Pinpoint the cell where the given text exists, returning its [X, Y] midpoint coordinate. 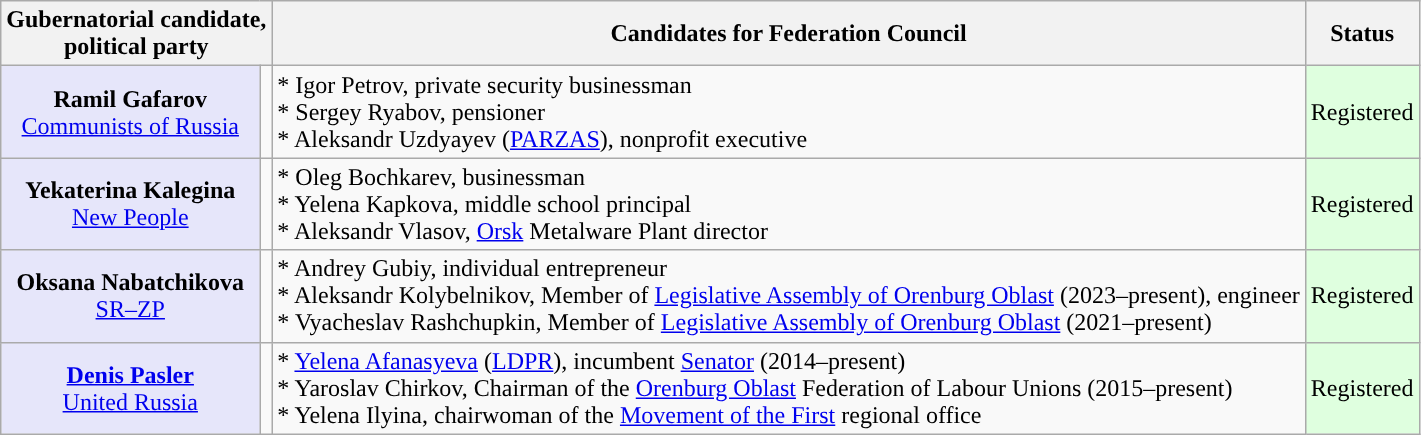
Ramil GafarovCommunists of Russia [130, 112]
Yekaterina KaleginaNew People [130, 204]
Denis PaslerUnited Russia [130, 388]
Oksana NabatchikovaSR–ZP [130, 296]
Candidates for Federation Council [789, 34]
* Igor Petrov, private security businessman * Sergey Ryabov, pensioner * Aleksandr Uzdyayev (PARZAS), nonprofit executive [789, 112]
Status [1362, 34]
Gubernatorial candidate,political party [136, 34]
* Oleg Bochkarev, businessman * Yelena Kapkova, middle school principal * Aleksandr Vlasov, Orsk Metalware Plant director [789, 204]
